From the cell containing the given text, extract its center point as [X, Y] coordinate. 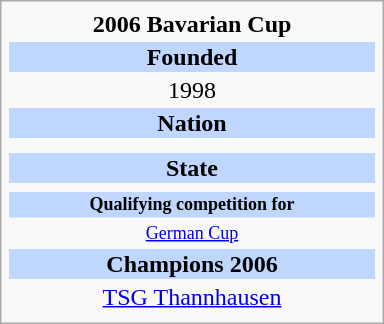
2006 Bavarian Cup [192, 24]
Qualifying competition for [192, 205]
State [192, 168]
TSG Thannhausen [192, 297]
1998 [192, 90]
Nation [192, 123]
German Cup [192, 234]
Champions 2006 [192, 264]
Founded [192, 57]
